Detect which cell encompasses the target text, then output its (X, Y) center coordinate. 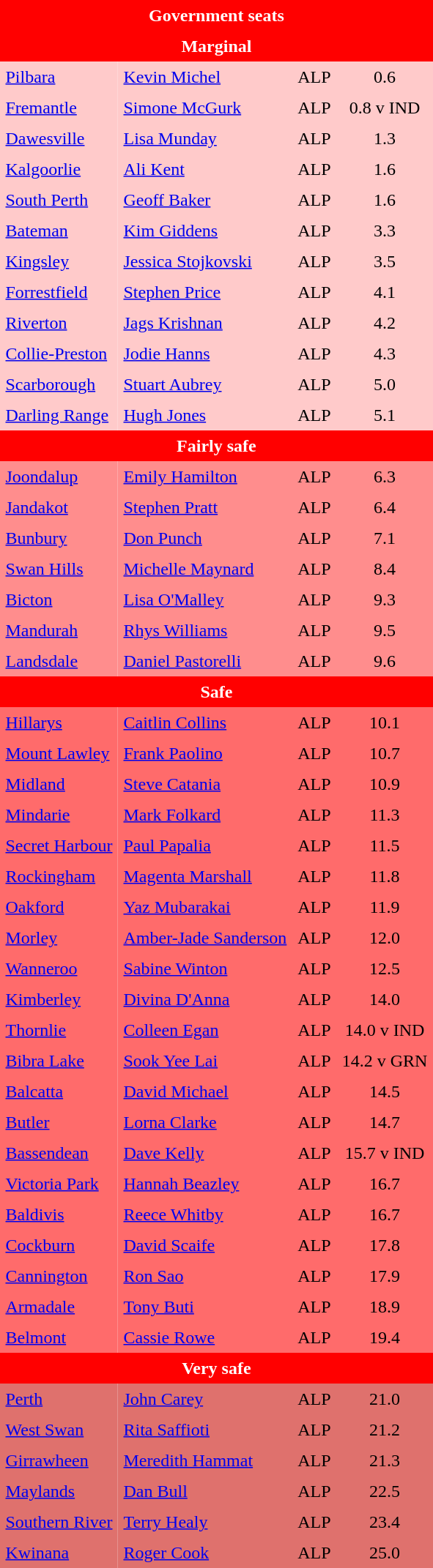
21.0 (385, 1400)
Dave Kelly (205, 1154)
Reece Whitby (205, 1215)
Ron Sao (205, 1277)
Bateman (59, 231)
Divina D'Anna (205, 1000)
Bunbury (59, 539)
5.0 (385, 385)
9.6 (385, 662)
Balcatta (59, 1092)
David Michael (205, 1092)
Kevin Michel (205, 78)
Cockburn (59, 1246)
Don Punch (205, 539)
Maylands (59, 1492)
Belmont (59, 1338)
Bicton (59, 600)
Fremantle (59, 108)
3.3 (385, 231)
Pilbara (59, 78)
Jags Krishnan (205, 324)
10.7 (385, 754)
Magenta Marshall (205, 877)
Joondalup (59, 477)
19.4 (385, 1338)
Stephen Pratt (205, 508)
Jandakot (59, 508)
Michelle Maynard (205, 570)
Sook Yee Lai (205, 1061)
12.5 (385, 969)
3.5 (385, 262)
Morley (59, 938)
14.2 v GRN (385, 1061)
11.3 (385, 815)
Colleen Egan (205, 1031)
David Scaife (205, 1246)
Ali Kent (205, 170)
14.7 (385, 1123)
Very safe (217, 1369)
11.5 (385, 846)
Jodie Hanns (205, 354)
Baldivis (59, 1215)
Government seats (217, 16)
Tony Buti (205, 1307)
21.3 (385, 1461)
11.9 (385, 908)
18.9 (385, 1307)
14.0 (385, 1000)
Perth (59, 1400)
Geoff Baker (205, 201)
Lisa Munday (205, 139)
Girrawheen (59, 1461)
Hugh Jones (205, 416)
Armadale (59, 1307)
Amber-Jade Sanderson (205, 938)
Midland (59, 785)
Rhys Williams (205, 631)
Butler (59, 1123)
Steve Catania (205, 785)
Stephen Price (205, 293)
14.5 (385, 1092)
9.5 (385, 631)
Fairly safe (217, 447)
10.1 (385, 723)
West Swan (59, 1430)
Daniel Pastorelli (205, 662)
Caitlin Collins (205, 723)
Kimberley (59, 1000)
15.7 v IND (385, 1154)
Jessica Stojkovski (205, 262)
17.9 (385, 1277)
Meredith Hammat (205, 1461)
Kingsley (59, 262)
4.3 (385, 354)
Riverton (59, 324)
Secret Harbour (59, 846)
Southern River (59, 1523)
South Perth (59, 201)
0.6 (385, 78)
23.4 (385, 1523)
Rockingham (59, 877)
21.2 (385, 1430)
Kim Giddens (205, 231)
Darling Range (59, 416)
22.5 (385, 1492)
Oakford (59, 908)
Rita Saffioti (205, 1430)
12.0 (385, 938)
Lorna Clarke (205, 1123)
Cannington (59, 1277)
0.8 v IND (385, 108)
Thornlie (59, 1031)
Mount Lawley (59, 754)
Scarborough (59, 385)
5.1 (385, 416)
Wanneroo (59, 969)
Mindarie (59, 815)
4.1 (385, 293)
Frank Paolino (205, 754)
Sabine Winton (205, 969)
Mark Folkard (205, 815)
4.2 (385, 324)
Cassie Rowe (205, 1338)
Dan Bull (205, 1492)
Stuart Aubrey (205, 385)
6.3 (385, 477)
Paul Papalia (205, 846)
Forrestfield (59, 293)
7.1 (385, 539)
Collie-Preston (59, 354)
Bassendean (59, 1154)
1.3 (385, 139)
Emily Hamilton (205, 477)
Bibra Lake (59, 1061)
Terry Healy (205, 1523)
Yaz Mubarakai (205, 908)
Hillarys (59, 723)
Mandurah (59, 631)
Kalgoorlie (59, 170)
6.4 (385, 508)
Landsdale (59, 662)
Victoria Park (59, 1184)
Safe (217, 692)
8.4 (385, 570)
9.3 (385, 600)
17.8 (385, 1246)
Dawesville (59, 139)
Hannah Beazley (205, 1184)
Simone McGurk (205, 108)
10.9 (385, 785)
John Carey (205, 1400)
Lisa O'Malley (205, 600)
Swan Hills (59, 570)
11.8 (385, 877)
Marginal (217, 47)
14.0 v IND (385, 1031)
